Identify which cell holds the provided text, then report its [X, Y] central coordinate. 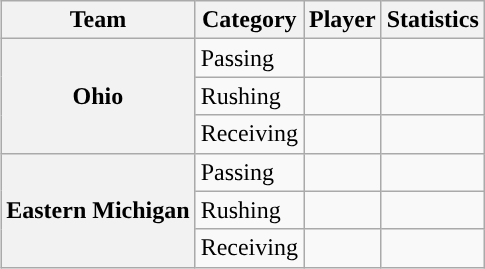
Ohio [98, 96]
Statistics [432, 20]
Team [98, 20]
Player [343, 20]
Eastern Michigan [98, 210]
Category [249, 20]
